Pinpoint the cell where the given text exists, returning its (x, y) midpoint coordinate. 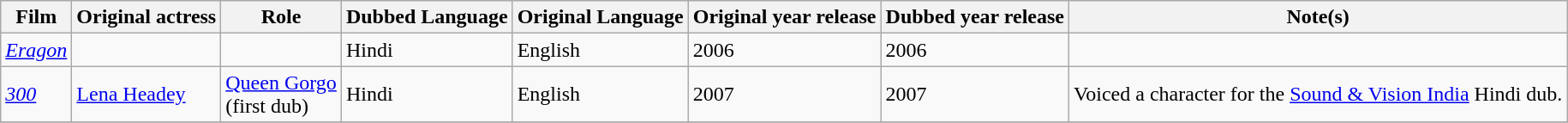
Role (281, 17)
Dubbed year release (975, 17)
Film (36, 17)
Original Language (600, 17)
300 (36, 95)
Original actress (147, 17)
Eragon (36, 50)
Original year release (785, 17)
Note(s) (1318, 17)
Dubbed Language (427, 17)
Voiced a character for the Sound & Vision India Hindi dub. (1318, 95)
Lena Headey (147, 95)
Queen Gorgo (first dub) (281, 95)
